Return (X, Y) of the center of cell containing provided text 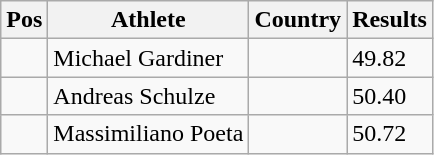
50.72 (390, 134)
Michael Gardiner (148, 58)
Massimiliano Poeta (148, 134)
Pos (24, 20)
Andreas Schulze (148, 96)
Results (390, 20)
Athlete (148, 20)
50.40 (390, 96)
Country (298, 20)
49.82 (390, 58)
